Extract the (x, y) coordinate from the center of the cell holding the provided text.  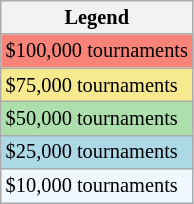
$75,000 tournaments (97, 85)
$50,000 tournaments (97, 118)
$100,000 tournaments (97, 51)
Legend (97, 17)
$10,000 tournaments (97, 186)
$25,000 tournaments (97, 152)
